Output the [x, y] coordinate of the center of the cell containing the given text.  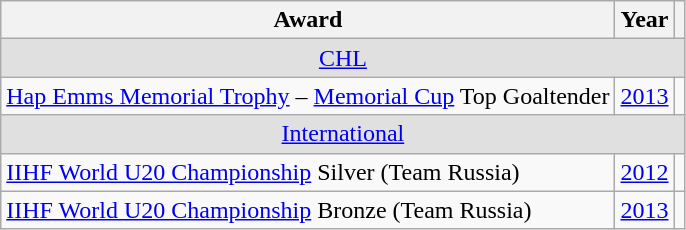
Year [644, 20]
2012 [644, 172]
Hap Emms Memorial Trophy – Memorial Cup Top Goaltender [308, 96]
IIHF World U20 Championship Bronze (Team Russia) [308, 210]
IIHF World U20 Championship Silver (Team Russia) [308, 172]
International [343, 134]
Award [308, 20]
CHL [343, 58]
